Determine the (x, y) coordinate at the center of the cell enclosing the given text.  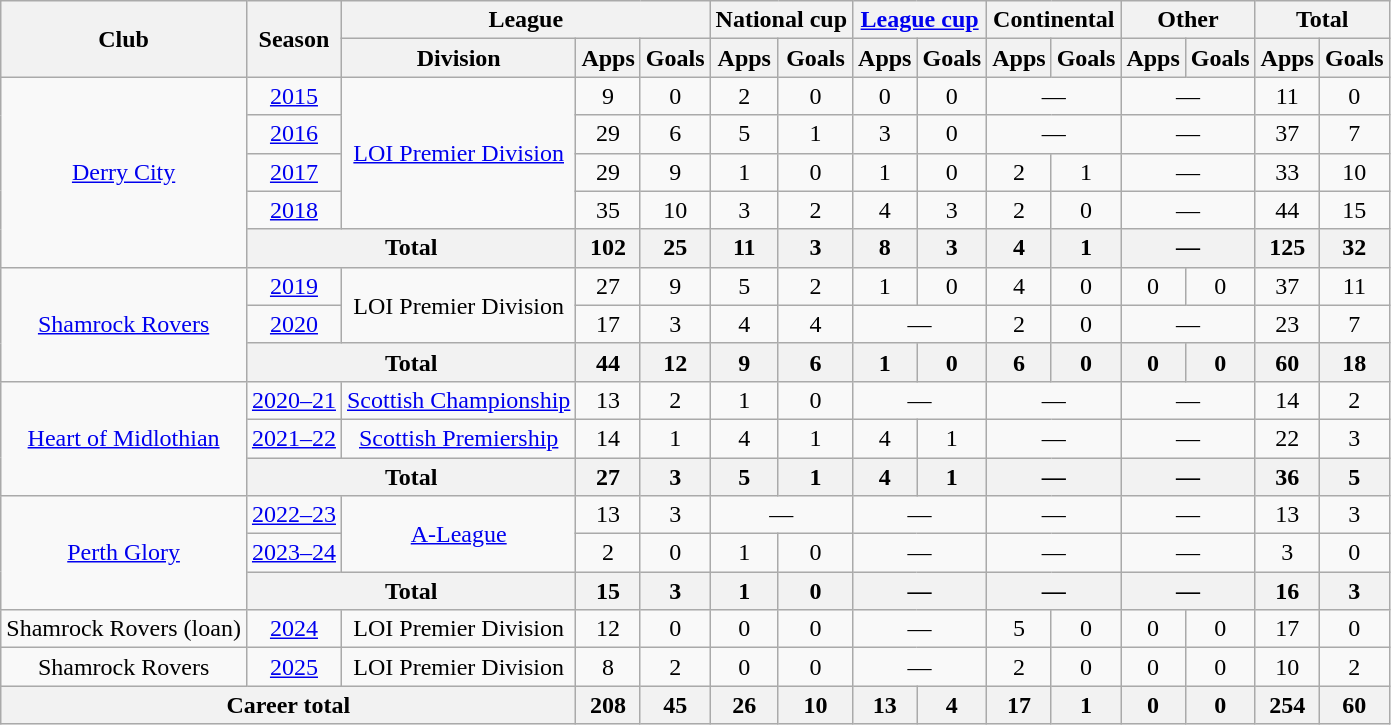
2024 (294, 629)
45 (675, 705)
33 (1287, 172)
36 (1287, 477)
Season (294, 39)
35 (608, 210)
Division (458, 58)
Derry City (124, 172)
2015 (294, 96)
208 (608, 705)
2021–22 (294, 438)
Heart of Midlothian (124, 438)
Scottish Championship (458, 400)
Career total (288, 705)
125 (1287, 248)
25 (675, 248)
2020 (294, 324)
2022–23 (294, 515)
16 (1287, 591)
Perth Glory (124, 553)
22 (1287, 438)
Continental (1054, 20)
26 (744, 705)
League cup (920, 20)
Scottish Premiership (458, 438)
102 (608, 248)
National cup (781, 20)
2017 (294, 172)
2018 (294, 210)
2020–21 (294, 400)
Other (1188, 20)
Shamrock Rovers (loan) (124, 629)
254 (1287, 705)
A-League (458, 534)
2025 (294, 667)
32 (1354, 248)
Club (124, 39)
League (526, 20)
18 (1354, 362)
23 (1287, 324)
2019 (294, 286)
2023–24 (294, 553)
2016 (294, 134)
